Extract the (X, Y) coordinate from the center of the cell holding the provided text.  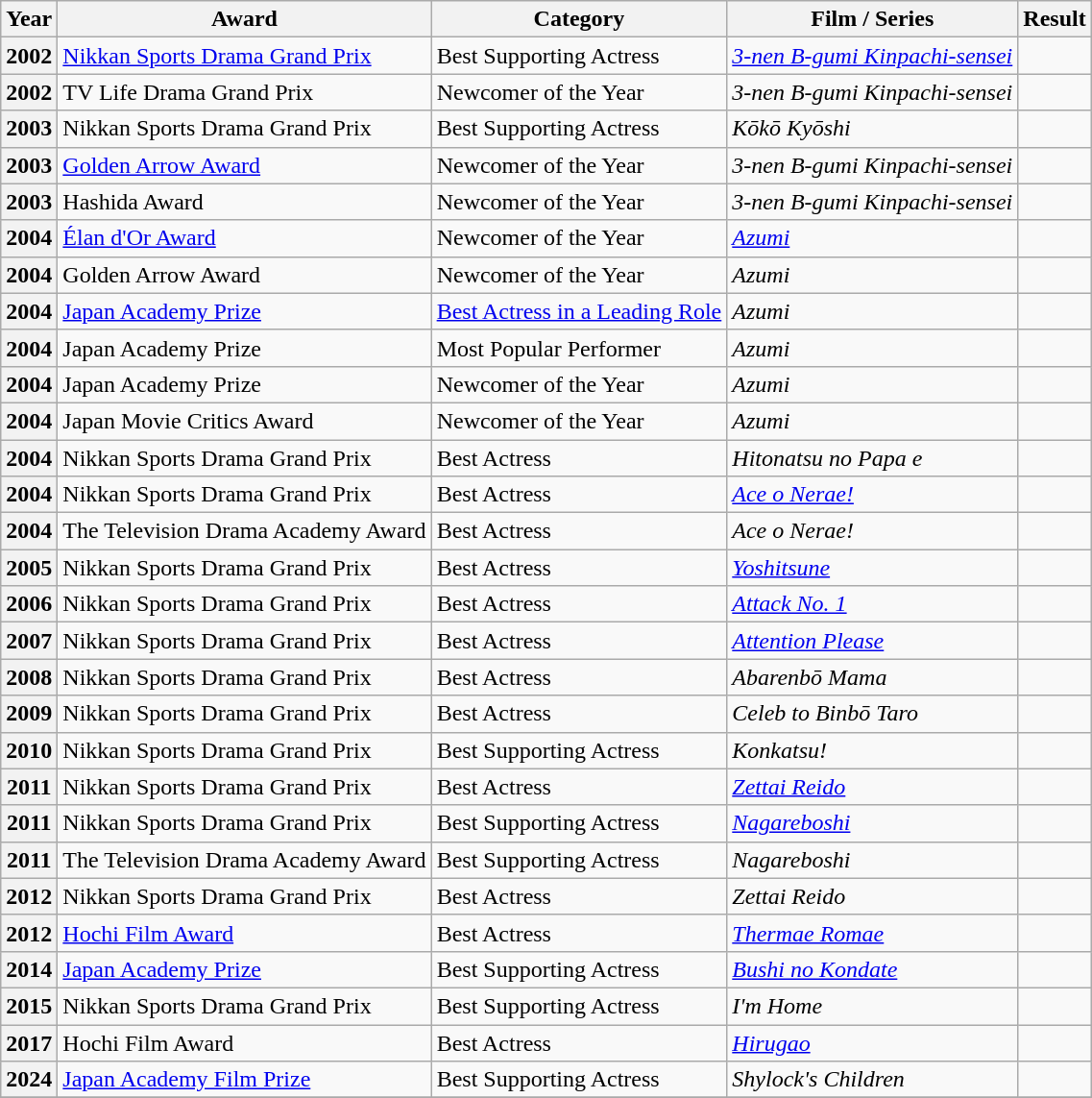
2024 (29, 1080)
Best Actress in a Leading Role (579, 311)
Élan d'Or Award (244, 238)
Attack No. 1 (872, 604)
Hirugao (872, 1042)
Thermae Romae (872, 933)
Hashida Award (244, 202)
2017 (29, 1042)
Bushi no Kondate (872, 969)
Hitonatsu no Papa e (872, 458)
2006 (29, 604)
2010 (29, 750)
I'm Home (872, 1006)
Most Popular Performer (579, 348)
Film / Series (872, 19)
Award (244, 19)
Konkatsu! (872, 750)
Result (1055, 19)
2009 (29, 714)
Japan Academy Film Prize (244, 1080)
2007 (29, 641)
Celeb to Binbō Taro (872, 714)
Shylock's Children (872, 1080)
Kōkō Kyōshi (872, 129)
2014 (29, 969)
2005 (29, 568)
Japan Movie Critics Award (244, 421)
Abarenbō Mama (872, 677)
Yoshitsune (872, 568)
2008 (29, 677)
Year (29, 19)
Category (579, 19)
2015 (29, 1006)
TV Life Drama Grand Prix (244, 92)
Attention Please (872, 641)
